Determine the [x, y] coordinate at the center of the cell enclosing the given text.  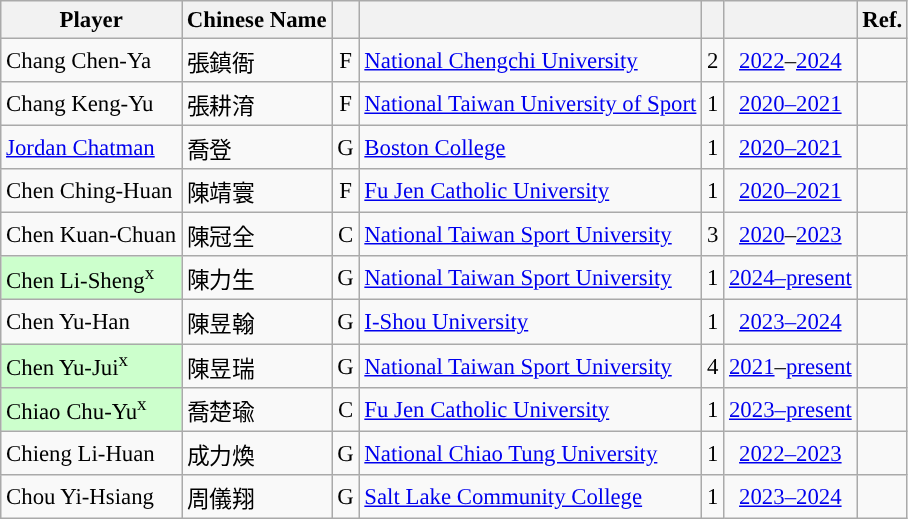
Boston College [530, 148]
陳靖寰 [257, 191]
Chinese Name [257, 20]
Jordan Chatman [92, 148]
I-Shou University [530, 322]
Chang Chen-Ya [92, 61]
Chen Kuan-Chuan [92, 235]
2 [713, 61]
Player [92, 20]
Chou Yi-Hsiang [92, 496]
National Chiao Tung University [530, 453]
喬登 [257, 148]
陳冠全 [257, 235]
Chen Yu-Juix [92, 366]
3 [713, 235]
Chieng Li-Huan [92, 453]
成力煥 [257, 453]
陳昱翰 [257, 322]
陳力生 [257, 278]
2024–present [790, 278]
周儀翔 [257, 496]
Chen Yu-Han [92, 322]
2023–present [790, 409]
2021–present [790, 366]
National Taiwan University of Sport [530, 104]
Chen Ching-Huan [92, 191]
喬楚瑜 [257, 409]
Chen Li-Shengx [92, 278]
Chiao Chu-Yux [92, 409]
4 [713, 366]
Salt Lake Community College [530, 496]
2020–2023 [790, 235]
National Chengchi University [530, 61]
2022–2024 [790, 61]
張鎮衙 [257, 61]
2022–2023 [790, 453]
Chang Keng-Yu [92, 104]
Ref. [882, 20]
張耕淯 [257, 104]
陳昱瑞 [257, 366]
